Find where the given text appears and provide that cell's center as (X, Y) coordinate. 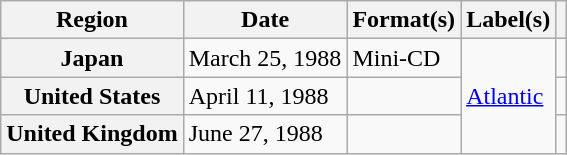
Label(s) (508, 20)
Region (92, 20)
Atlantic (508, 96)
March 25, 1988 (265, 58)
United States (92, 96)
Format(s) (404, 20)
April 11, 1988 (265, 96)
United Kingdom (92, 134)
Mini-CD (404, 58)
June 27, 1988 (265, 134)
Japan (92, 58)
Date (265, 20)
